Determine the [X, Y] coordinate at the center of the cell enclosing the given text.  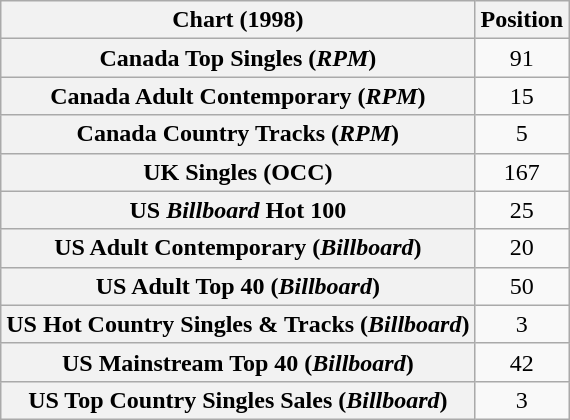
US Top Country Singles Sales (Billboard) [238, 400]
Canada Top Singles (RPM) [238, 58]
Canada Adult Contemporary (RPM) [238, 96]
25 [522, 210]
167 [522, 172]
Canada Country Tracks (RPM) [238, 134]
5 [522, 134]
US Adult Top 40 (Billboard) [238, 286]
US Hot Country Singles & Tracks (Billboard) [238, 324]
42 [522, 362]
US Mainstream Top 40 (Billboard) [238, 362]
Position [522, 20]
91 [522, 58]
15 [522, 96]
UK Singles (OCC) [238, 172]
20 [522, 248]
US Adult Contemporary (Billboard) [238, 248]
Chart (1998) [238, 20]
50 [522, 286]
US Billboard Hot 100 [238, 210]
